Provide the (x, y) coordinate of the cell's center where the given text is located.  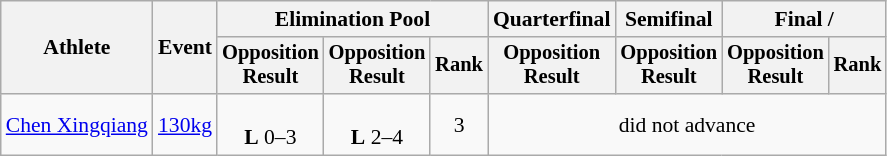
130kg (185, 124)
Chen Xingqiang (77, 124)
Quarterfinal (552, 19)
Final / (804, 19)
Athlete (77, 48)
Semifinal (668, 19)
L 0–3 (270, 124)
Elimination Pool (352, 19)
L 2–4 (378, 124)
Event (185, 48)
3 (459, 124)
did not advance (687, 124)
